Return the [X, Y] coordinate for the center point of the cell that contains the specified text.  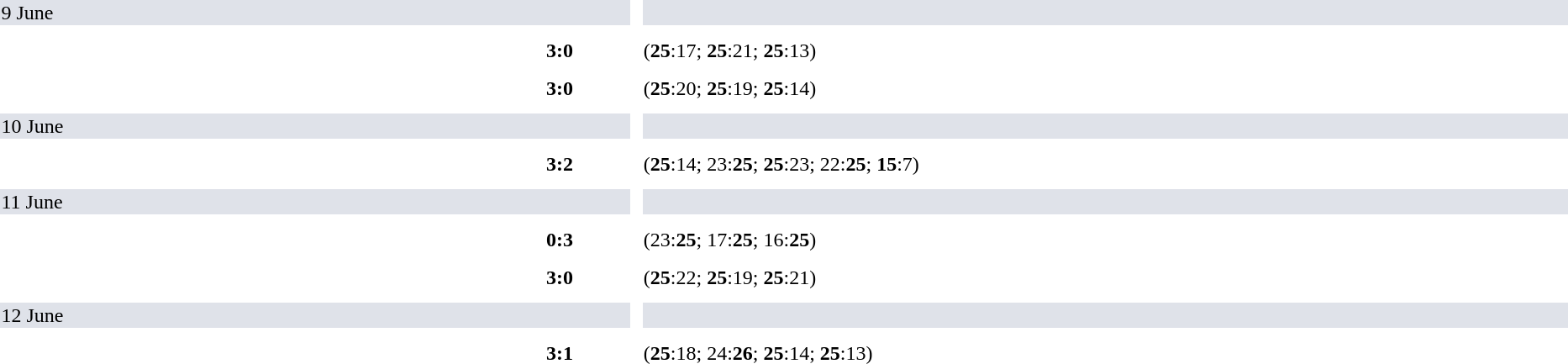
(25:22; 25:19; 25:21) [1105, 277]
11 June [314, 202]
(23:25; 17:25; 16:25) [1105, 240]
12 June [314, 315]
(25:20; 25:19; 25:14) [1105, 88]
10 June [314, 126]
(25:17; 25:21; 25:13) [1105, 50]
(25:14; 23:25; 25:23; 22:25; 15:7) [1105, 164]
3:2 [560, 164]
0:3 [560, 240]
9 June [314, 13]
